From the cell containing the given text, extract its center point as [X, Y] coordinate. 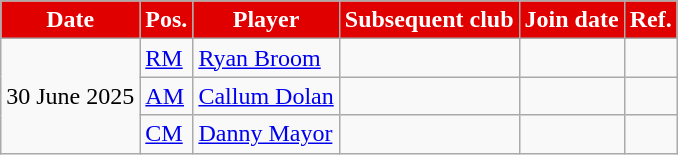
Callum Dolan [266, 96]
Subsequent club [429, 20]
AM [166, 96]
Ryan Broom [266, 58]
Danny Mayor [266, 134]
CM [166, 134]
Ref. [650, 20]
RM [166, 58]
Date [70, 20]
Join date [572, 20]
Pos. [166, 20]
30 June 2025 [70, 96]
Player [266, 20]
